Capture the cell that displays the provided text and extract its (x, y) central coordinate. 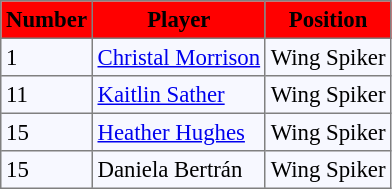
11 (47, 95)
Number (47, 20)
Kaitlin Sather (178, 95)
Heather Hughes (178, 132)
Daniela Bertrán (178, 170)
Position (328, 20)
Christal Morrison (178, 57)
Player (178, 20)
1 (47, 57)
